Identify which cell holds the provided text, then report its [X, Y] central coordinate. 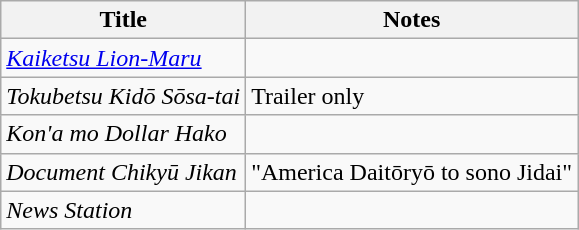
Title [124, 20]
Document Chikyū Jikan [124, 172]
"America Daitōryō to sono Jidai" [412, 172]
News Station [124, 210]
Kon'a mo Dollar Hako [124, 134]
Kaiketsu Lion-Maru [124, 58]
Trailer only [412, 96]
Notes [412, 20]
Tokubetsu Kidō Sōsa-tai [124, 96]
